Pinpoint the cell where the given text exists, returning its [x, y] midpoint coordinate. 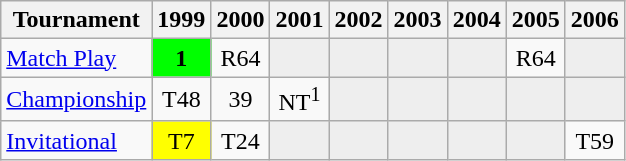
Invitational [76, 140]
NT1 [300, 100]
2005 [536, 20]
T48 [182, 100]
1 [182, 58]
Championship [76, 100]
Match Play [76, 58]
39 [240, 100]
2001 [300, 20]
2003 [418, 20]
2000 [240, 20]
2006 [594, 20]
Tournament [76, 20]
T24 [240, 140]
1999 [182, 20]
2004 [476, 20]
T59 [594, 140]
2002 [358, 20]
T7 [182, 140]
